Return [x, y] of the center of cell containing provided text 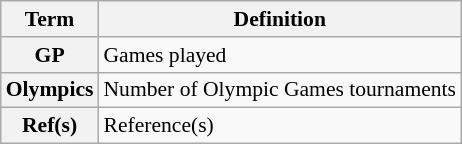
Reference(s) [280, 126]
Ref(s) [50, 126]
Definition [280, 19]
Games played [280, 55]
Olympics [50, 90]
Term [50, 19]
GP [50, 55]
Number of Olympic Games tournaments [280, 90]
